Find where the given text appears and provide that cell's center as [X, Y] coordinate. 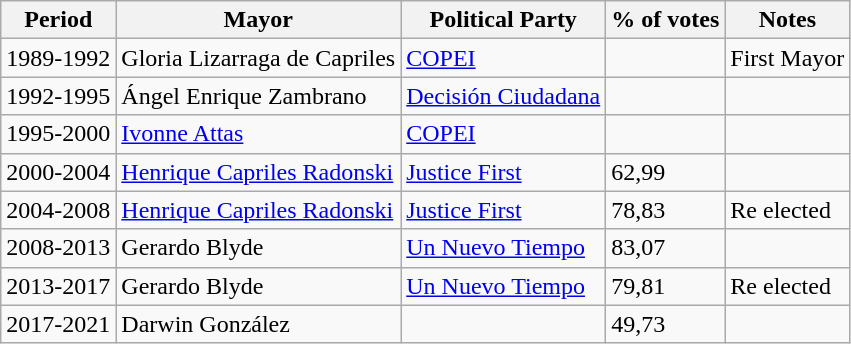
Darwin González [258, 324]
2000-2004 [58, 172]
Gloria Lizarraga de Capriles [258, 58]
Ivonne Attas [258, 134]
Ángel Enrique Zambrano [258, 96]
Notes [788, 20]
Political Party [504, 20]
78,83 [666, 210]
79,81 [666, 286]
Mayor [258, 20]
Decisión Ciudadana [504, 96]
2017-2021 [58, 324]
49,73 [666, 324]
2004-2008 [58, 210]
1995-2000 [58, 134]
2008-2013 [58, 248]
1992-1995 [58, 96]
Period [58, 20]
1989-1992 [58, 58]
First Mayor [788, 58]
62,99 [666, 172]
% of votes [666, 20]
2013-2017 [58, 286]
83,07 [666, 248]
